Return the (x, y) coordinate for the center point of the cell that contains the specified text.  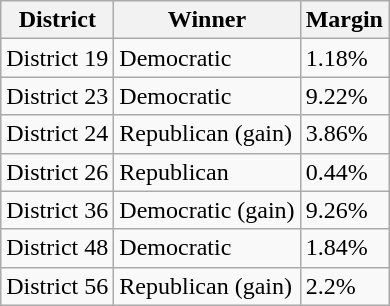
District 24 (58, 134)
1.18% (344, 58)
District 23 (58, 96)
District 48 (58, 248)
9.26% (344, 210)
2.2% (344, 286)
3.86% (344, 134)
9.22% (344, 96)
0.44% (344, 172)
Democratic (gain) (207, 210)
District (58, 20)
1.84% (344, 248)
Margin (344, 20)
District 36 (58, 210)
Republican (207, 172)
District 56 (58, 286)
District 19 (58, 58)
Winner (207, 20)
District 26 (58, 172)
